From the cell containing the given text, extract its center point as [x, y] coordinate. 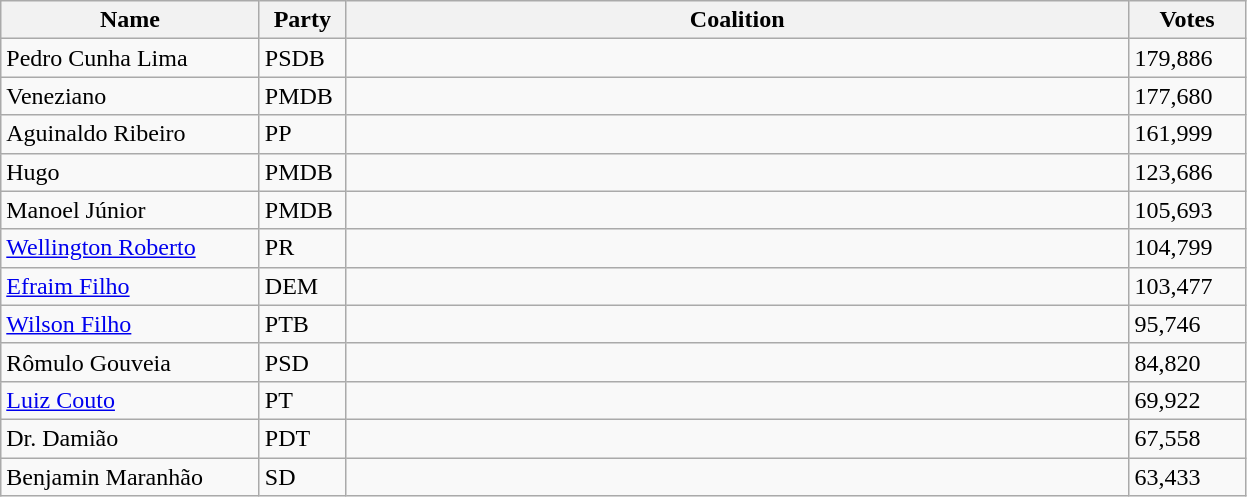
Dr. Damião [130, 438]
Benjamin Maranhão [130, 477]
PSDB [302, 58]
63,433 [1187, 477]
84,820 [1187, 362]
69,922 [1187, 400]
PT [302, 400]
PSD [302, 362]
PR [302, 248]
95,746 [1187, 324]
Party [302, 20]
Luiz Couto [130, 400]
177,680 [1187, 96]
Efraim Filho [130, 286]
PTB [302, 324]
Veneziano [130, 96]
67,558 [1187, 438]
SD [302, 477]
123,686 [1187, 172]
DEM [302, 286]
Hugo [130, 172]
Wilson Filho [130, 324]
Wellington Roberto [130, 248]
Aguinaldo Ribeiro [130, 134]
179,886 [1187, 58]
Manoel Júnior [130, 210]
Name [130, 20]
103,477 [1187, 286]
Rômulo Gouveia [130, 362]
161,999 [1187, 134]
Pedro Cunha Lima [130, 58]
PP [302, 134]
Coalition [737, 20]
105,693 [1187, 210]
104,799 [1187, 248]
PDT [302, 438]
Votes [1187, 20]
